Pinpoint the cell where the given text exists, returning its [X, Y] midpoint coordinate. 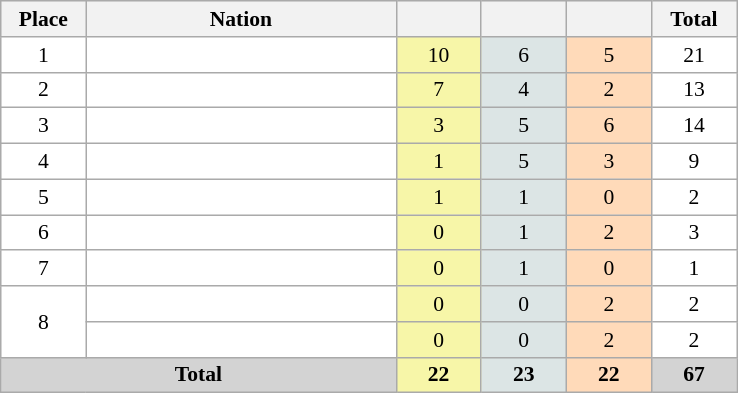
Place [44, 19]
8 [44, 322]
13 [694, 90]
67 [694, 375]
Nation [241, 19]
21 [694, 55]
10 [438, 55]
14 [694, 126]
9 [694, 162]
23 [524, 375]
